For the text-containing cell, return its midpoint in [x, y] coordinate format. 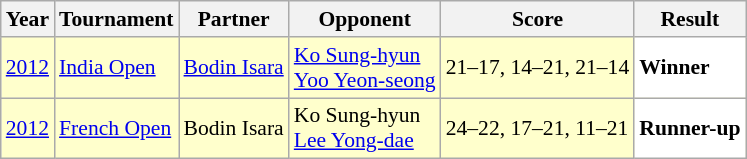
Score [538, 19]
Ko Sung-hyun Lee Yong-dae [365, 128]
Opponent [365, 19]
Winner [690, 68]
Tournament [116, 19]
Partner [234, 19]
21–17, 14–21, 21–14 [538, 68]
Year [28, 19]
24–22, 17–21, 11–21 [538, 128]
French Open [116, 128]
Runner-up [690, 128]
Ko Sung-hyun Yoo Yeon-seong [365, 68]
Result [690, 19]
India Open [116, 68]
